Search for the cell housing the specified text and yield its (x, y) center coordinate. 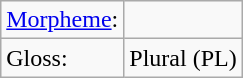
Morpheme: (62, 20)
Plural (PL) (183, 58)
Gloss: (62, 58)
